From the cell containing the given text, extract its center point as (x, y) coordinate. 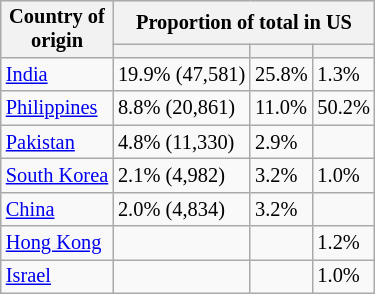
Hong Kong (57, 243)
2.9% (281, 142)
Country oforigin (57, 29)
Pakistan (57, 142)
2.1% (4,982) (182, 176)
Proportion of total in US (244, 22)
South Korea (57, 176)
11.0% (281, 108)
25.8% (281, 75)
2.0% (4,834) (182, 209)
50.2% (344, 108)
India (57, 75)
1.2% (344, 243)
8.8% (20,861) (182, 108)
Israel (57, 277)
19.9% (47,581) (182, 75)
4.8% (11,330) (182, 142)
1.3% (344, 75)
China (57, 209)
Philippines (57, 108)
